Find where the given text appears and provide that cell's center as [x, y] coordinate. 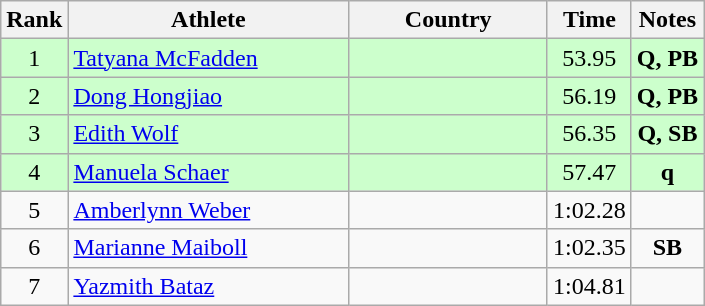
Amberlynn Weber [208, 210]
Manuela Schaer [208, 172]
3 [34, 134]
2 [34, 96]
56.19 [589, 96]
53.95 [589, 58]
Tatyana McFadden [208, 58]
1 [34, 58]
Time [589, 20]
6 [34, 248]
Athlete [208, 20]
Rank [34, 20]
q [667, 172]
Yazmith Bataz [208, 286]
56.35 [589, 134]
Q, SB [667, 134]
5 [34, 210]
7 [34, 286]
Marianne Maiboll [208, 248]
Notes [667, 20]
1:04.81 [589, 286]
4 [34, 172]
SB [667, 248]
Country [448, 20]
Dong Hongjiao [208, 96]
1:02.35 [589, 248]
57.47 [589, 172]
Edith Wolf [208, 134]
1:02.28 [589, 210]
